Provide the [X, Y] coordinate of the cell's center where the given text is located.  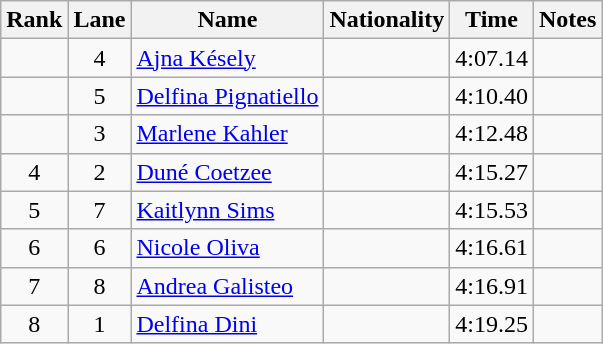
4:12.48 [492, 134]
Name [228, 20]
Andrea Galisteo [228, 286]
Lane [100, 20]
4:19.25 [492, 324]
4:10.40 [492, 96]
Kaitlynn Sims [228, 210]
Delfina Dini [228, 324]
4:15.27 [492, 172]
4:15.53 [492, 210]
Nationality [387, 20]
3 [100, 134]
Delfina Pignatiello [228, 96]
Duné Coetzee [228, 172]
Rank [34, 20]
4:16.61 [492, 248]
Ajna Késely [228, 58]
2 [100, 172]
Nicole Oliva [228, 248]
4:07.14 [492, 58]
Marlene Kahler [228, 134]
4:16.91 [492, 286]
Time [492, 20]
1 [100, 324]
Notes [567, 20]
